From the cell containing the given text, extract its center point as [x, y] coordinate. 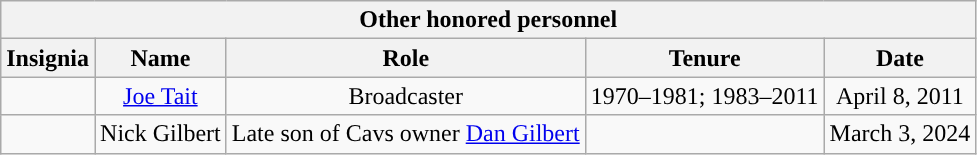
Role [406, 58]
April 8, 2011 [900, 96]
Broadcaster [406, 96]
March 3, 2024 [900, 134]
Date [900, 58]
Name [161, 58]
Insignia [48, 58]
Joe Tait [161, 96]
Other honored personnel [488, 20]
Tenure [704, 58]
Nick Gilbert [161, 134]
1970–1981; 1983–2011 [704, 96]
Late son of Cavs owner Dan Gilbert [406, 134]
